Determine the [x, y] coordinate at the center of the cell enclosing the given text.  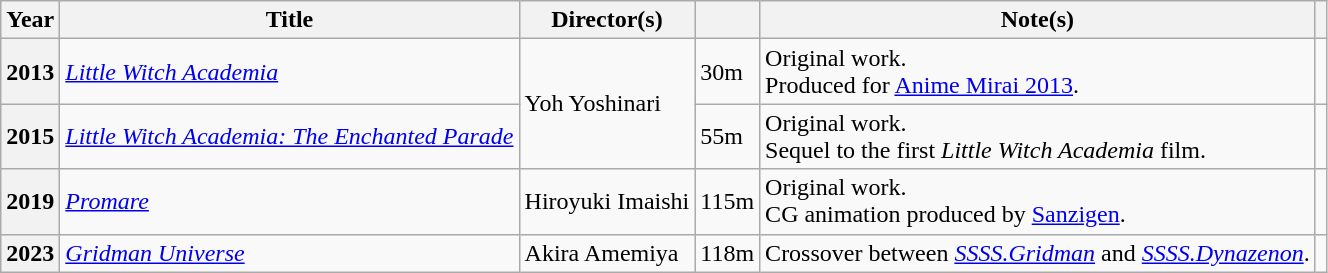
2023 [30, 253]
2019 [30, 202]
Promare [290, 202]
115m [728, 202]
Akira Amemiya [607, 253]
Director(s) [607, 20]
Little Witch Academia [290, 72]
2015 [30, 136]
Note(s) [1038, 20]
Little Witch Academia: The Enchanted Parade [290, 136]
2013 [30, 72]
Title [290, 20]
Crossover between SSSS.Gridman and SSSS.Dynazenon. [1038, 253]
Hiroyuki Imaishi [607, 202]
Yoh Yoshinari [607, 104]
Original work.Produced for Anime Mirai 2013. [1038, 72]
Original work.Sequel to the first Little Witch Academia film. [1038, 136]
Gridman Universe [290, 253]
Year [30, 20]
30m [728, 72]
55m [728, 136]
Original work. CG animation produced by Sanzigen. [1038, 202]
118m [728, 253]
